Pinpoint the cell where the given text exists, returning its [X, Y] midpoint coordinate. 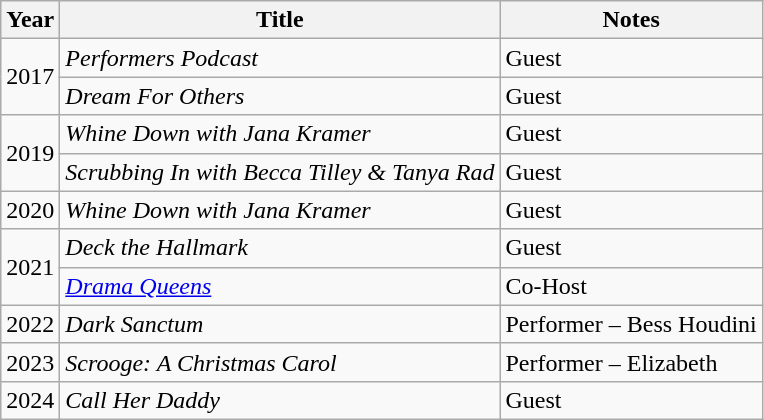
Performer – Elizabeth [631, 362]
Deck the Hallmark [280, 248]
Co-Host [631, 286]
2017 [30, 77]
2022 [30, 324]
Dark Sanctum [280, 324]
Dream For Others [280, 96]
2024 [30, 400]
2019 [30, 153]
2021 [30, 267]
Performers Podcast [280, 58]
Notes [631, 20]
2020 [30, 210]
Call Her Daddy [280, 400]
2023 [30, 362]
Scrubbing In with Becca Tilley & Tanya Rad [280, 172]
Drama Queens [280, 286]
Performer – Bess Houdini [631, 324]
Year [30, 20]
Title [280, 20]
Scrooge: A Christmas Carol [280, 362]
